Detect which cell encompasses the target text, then output its (X, Y) center coordinate. 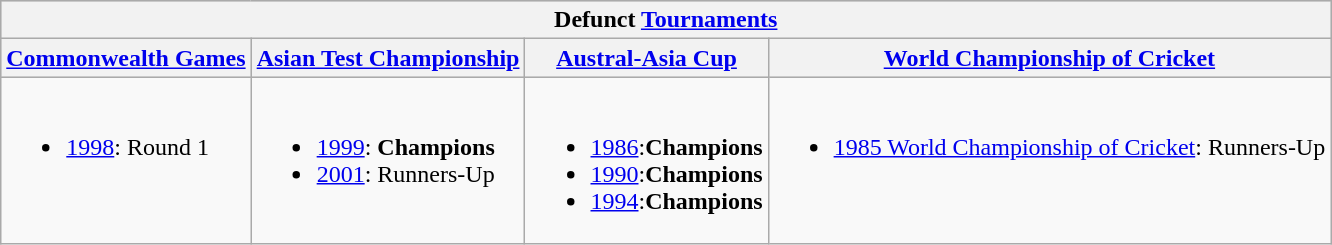
Austral-Asia Cup (646, 58)
1998: Round 1 (126, 160)
Asian Test Championship (388, 58)
Commonwealth Games (126, 58)
World Championship of Cricket (1050, 58)
1985 World Championship of Cricket: Runners-Up (1050, 160)
1986:Champions1990:Champions1994:Champions (646, 160)
1999: Champions2001: Runners-Up (388, 160)
Defunct Tournaments (666, 20)
